Return (x, y) of the center of cell containing provided text 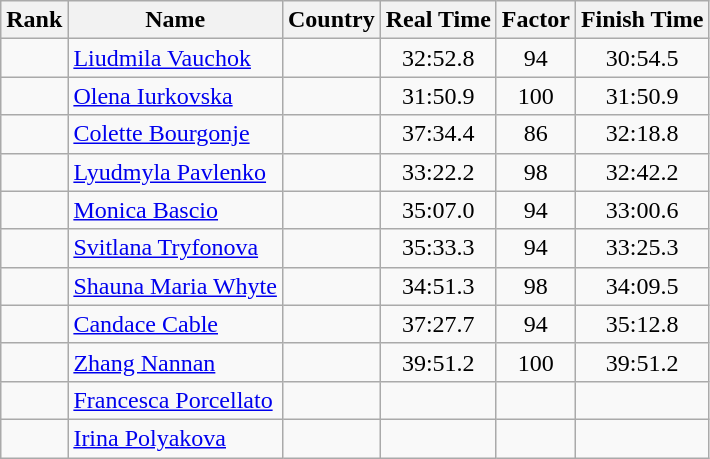
37:34.4 (438, 134)
34:51.3 (438, 286)
37:27.7 (438, 324)
Rank (34, 20)
Name (176, 20)
30:54.5 (642, 58)
32:52.8 (438, 58)
Svitlana Tryfonova (176, 248)
Real Time (438, 20)
Finish Time (642, 20)
Olena Iurkovska (176, 96)
33:22.2 (438, 172)
32:42.2 (642, 172)
35:07.0 (438, 210)
Shauna Maria Whyte (176, 286)
34:09.5 (642, 286)
Country (331, 20)
Lyudmyla Pavlenko (176, 172)
33:00.6 (642, 210)
Liudmila Vauchok (176, 58)
Colette Bourgonje (176, 134)
Irina Polyakova (176, 438)
35:33.3 (438, 248)
Monica Bascio (176, 210)
Francesca Porcellato (176, 400)
Factor (536, 20)
32:18.8 (642, 134)
Zhang Nannan (176, 362)
86 (536, 134)
35:12.8 (642, 324)
Candace Cable (176, 324)
33:25.3 (642, 248)
